Find where the given text appears and provide that cell's center as [X, Y] coordinate. 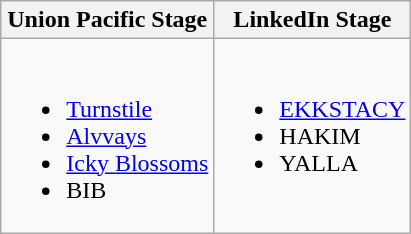
LinkedIn Stage [312, 20]
Union Pacific Stage [108, 20]
EKKSTACYHAKIMYALLA [312, 136]
TurnstileAlvvaysIcky BlossomsBIB [108, 136]
